Detect which cell encompasses the target text, then output its [X, Y] center coordinate. 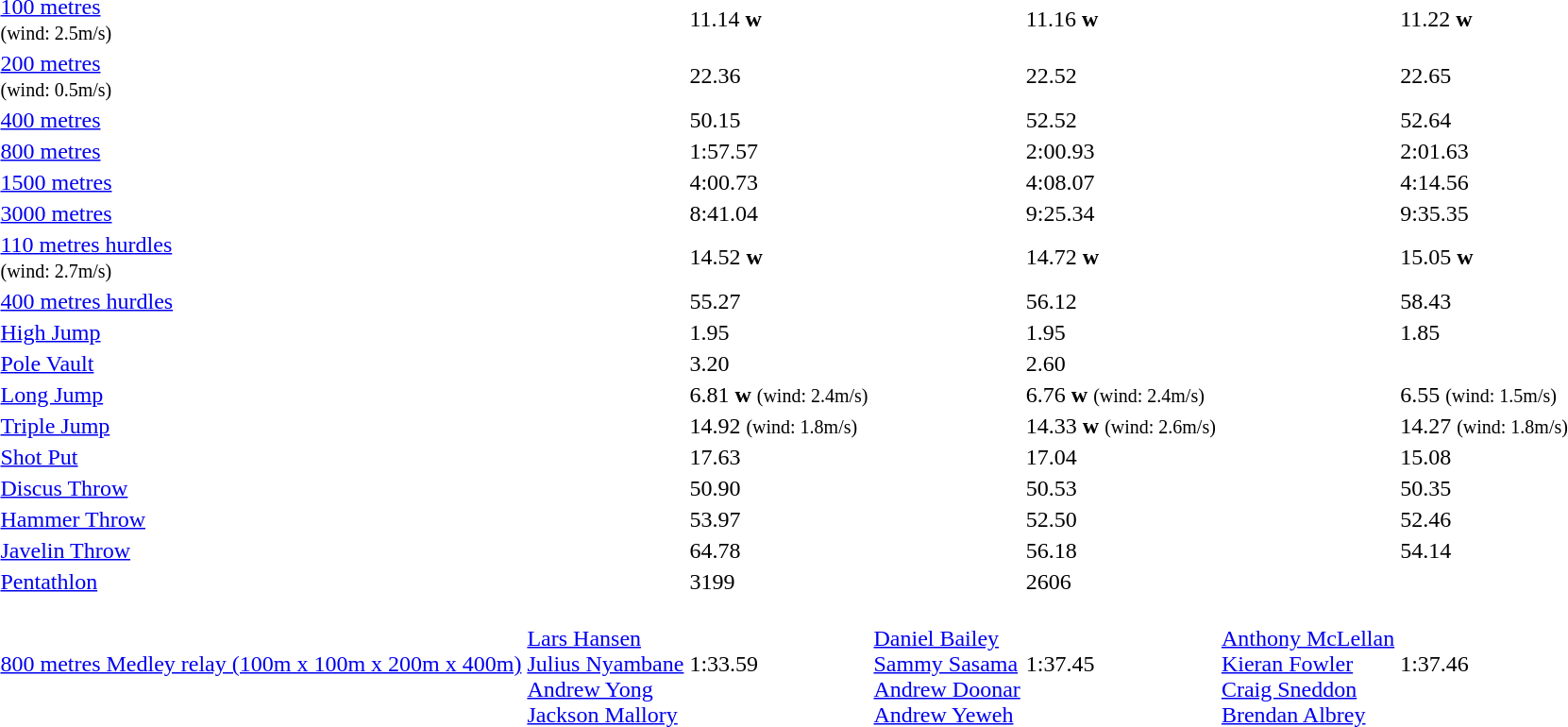
56.12 [1121, 301]
55.27 [779, 301]
22.36 [779, 76]
56.18 [1121, 550]
14.72 w [1121, 257]
6.76 w (wind: 2.4m/s) [1121, 395]
2606 [1121, 582]
17.04 [1121, 457]
14.52 w [779, 257]
2:00.93 [1121, 151]
17.63 [779, 457]
52.52 [1121, 120]
3199 [779, 582]
14.92 (wind: 1.8m/s) [779, 426]
9:25.34 [1121, 213]
22.52 [1121, 76]
2.60 [1121, 363]
50.90 [779, 488]
53.97 [779, 519]
50.53 [1121, 488]
4:08.07 [1121, 182]
8:41.04 [779, 213]
52.50 [1121, 519]
4:00.73 [779, 182]
3.20 [779, 363]
1:57.57 [779, 151]
14.33 w (wind: 2.6m/s) [1121, 426]
64.78 [779, 550]
50.15 [779, 120]
6.81 w (wind: 2.4m/s) [779, 395]
